Locate the cell with the specified text and output its [x, y] center coordinate. 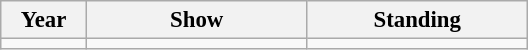
Show [196, 20]
Standing [418, 20]
Year [44, 20]
